Capture the cell that displays the provided text and extract its (x, y) central coordinate. 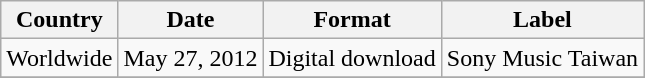
Format (352, 20)
Country (60, 20)
Label (542, 20)
Sony Music Taiwan (542, 58)
Digital download (352, 58)
Worldwide (60, 58)
May 27, 2012 (190, 58)
Date (190, 20)
